Determine the [x, y] coordinate at the center of the cell enclosing the given text.  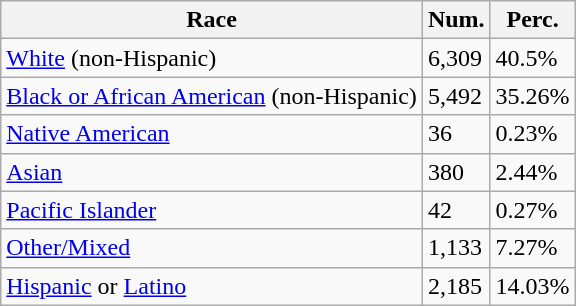
42 [456, 210]
2,185 [456, 286]
White (non-Hispanic) [212, 58]
35.26% [532, 96]
36 [456, 134]
0.23% [532, 134]
Race [212, 20]
0.27% [532, 210]
1,133 [456, 248]
5,492 [456, 96]
6,309 [456, 58]
14.03% [532, 286]
Other/Mixed [212, 248]
Pacific Islander [212, 210]
Native American [212, 134]
380 [456, 172]
Hispanic or Latino [212, 286]
Black or African American (non-Hispanic) [212, 96]
40.5% [532, 58]
Perc. [532, 20]
Num. [456, 20]
Asian [212, 172]
2.44% [532, 172]
7.27% [532, 248]
